Extract the (X, Y) coordinate from the center of the cell holding the provided text.  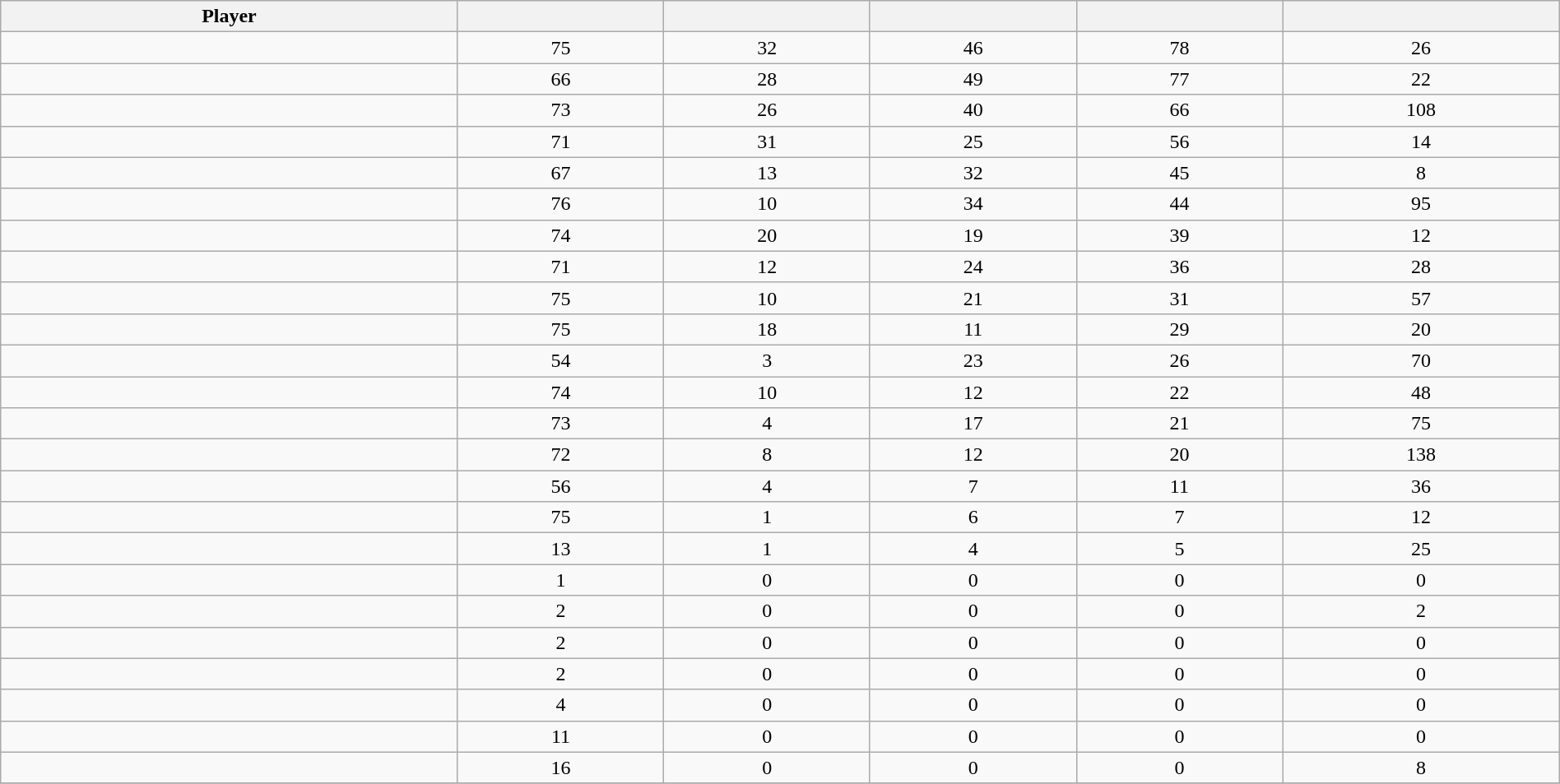
40 (973, 110)
5 (1180, 549)
95 (1422, 204)
39 (1180, 235)
24 (973, 267)
67 (561, 173)
77 (1180, 79)
54 (561, 360)
Player (229, 16)
14 (1422, 141)
46 (973, 48)
70 (1422, 360)
76 (561, 204)
49 (973, 79)
29 (1180, 329)
48 (1422, 392)
78 (1180, 48)
18 (767, 329)
6 (973, 517)
44 (1180, 204)
3 (767, 360)
34 (973, 204)
57 (1422, 298)
23 (973, 360)
19 (973, 235)
16 (561, 768)
45 (1180, 173)
72 (561, 455)
138 (1422, 455)
108 (1422, 110)
17 (973, 424)
